Output the [x, y] coordinate of the center of the cell containing the given text.  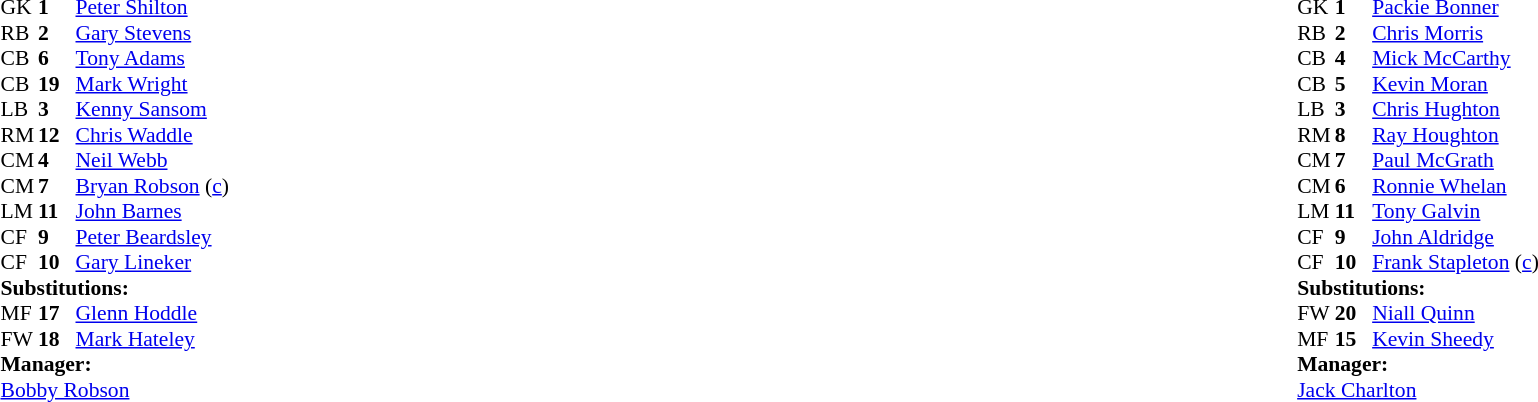
Peter Beardsley [152, 237]
Substitutions: [114, 288]
Mark Wright [152, 84]
5 [1354, 84]
Mark Hateley [152, 339]
12 [57, 135]
Bryan Robson (c) [152, 186]
Kenny Sansom [152, 109]
John Barnes [152, 211]
Tony Adams [152, 59]
Gary Stevens [152, 33]
20 [1354, 313]
8 [1354, 135]
Manager: [114, 365]
18 [57, 339]
15 [1354, 339]
19 [57, 84]
17 [57, 313]
Chris Waddle [152, 135]
Neil Webb [152, 161]
Glenn Hoddle [152, 313]
Gary Lineker [152, 263]
